Pinpoint the cell where the given text exists, returning its (X, Y) midpoint coordinate. 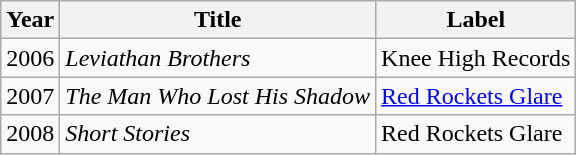
2006 (30, 58)
The Man Who Lost His Shadow (218, 96)
2008 (30, 134)
2007 (30, 96)
Title (218, 20)
Short Stories (218, 134)
Label (476, 20)
Leviathan Brothers (218, 58)
Year (30, 20)
Knee High Records (476, 58)
